Provide the (x, y) coordinate of the cell's center where the given text is located.  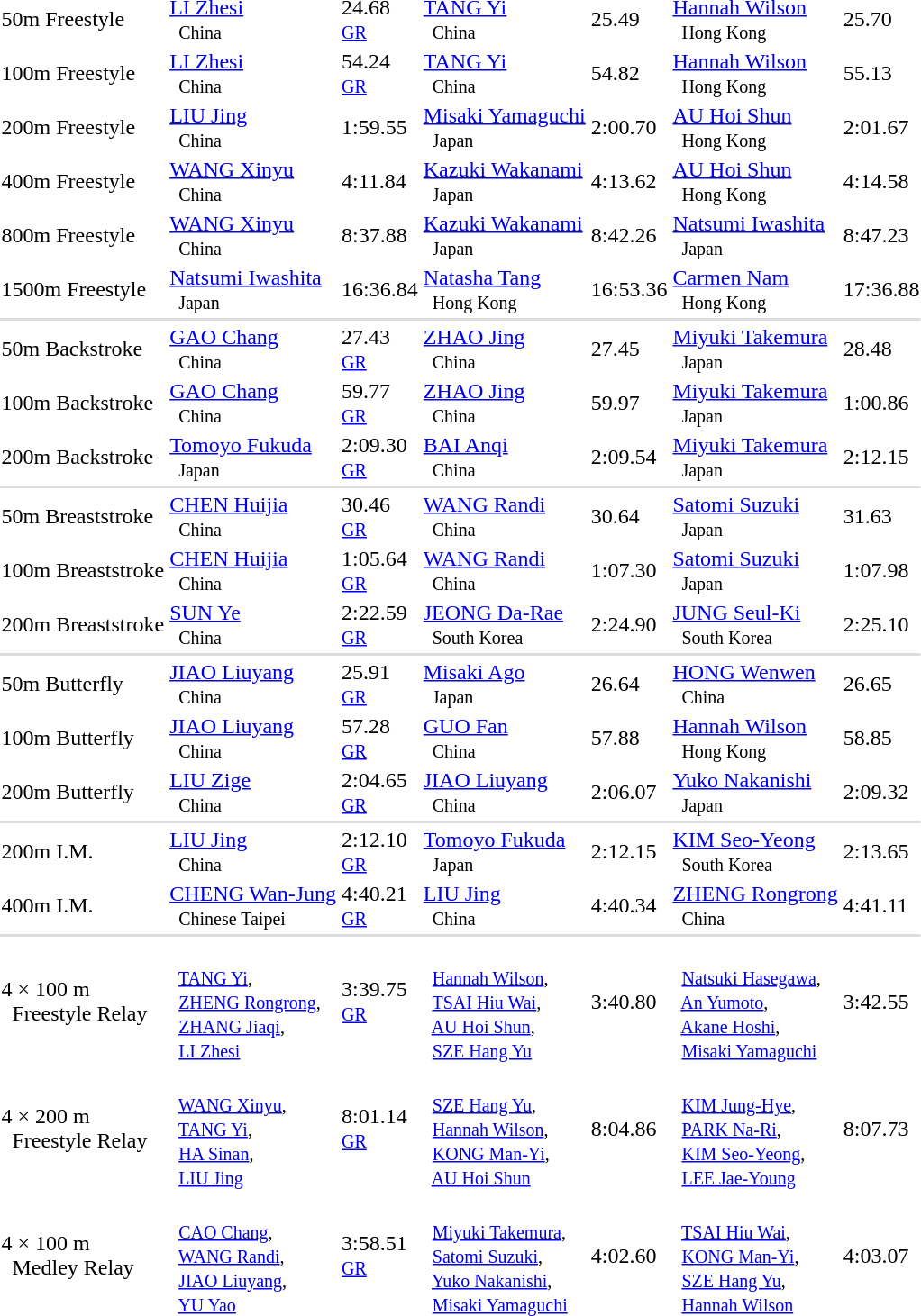
200m Backstroke (83, 458)
200m I.M. (83, 852)
8:01.14 GR (380, 1129)
55.13 (881, 74)
2:09.32 (881, 793)
Natsuki Hasegawa, An Yumoto, Akane Hoshi, Misaki Yamaguchi (755, 1002)
50m Breaststroke (83, 517)
4 × 100 m Freestyle Relay (83, 1002)
Misaki Ago Japan (505, 685)
4:40.34 (629, 906)
2:22.59 GR (380, 625)
57.28 GR (380, 739)
Natasha Tang Hong Kong (505, 290)
54.82 (629, 74)
2:01.67 (881, 128)
59.97 (629, 404)
KIM Jung-Hye, PARK Na-Ri, KIM Seo-Yeong, LEE Jae-Young (755, 1129)
4 × 200 m Freestyle Relay (83, 1129)
8:47.23 (881, 236)
200m Butterfly (83, 793)
3:39.75 GR (380, 1002)
200m Breaststroke (83, 625)
1500m Freestyle (83, 290)
HONG Wenwen China (755, 685)
26.65 (881, 685)
Carmen Nam Hong Kong (755, 290)
ZHENG Rongrong China (755, 906)
4:13.62 (629, 182)
8:37.88 (380, 236)
50m Backstroke (83, 349)
SUN Ye China (253, 625)
1:07.98 (881, 571)
2:24.90 (629, 625)
4:40.21 GR (380, 906)
17:36.88 (881, 290)
400m Freestyle (83, 182)
27.43 GR (380, 349)
57.88 (629, 739)
30.46 GR (380, 517)
25.91 GR (380, 685)
Yuko Nakanishi Japan (755, 793)
JUNG Seul-Ki South Korea (755, 625)
Hannah Wilson, TSAI Hiu Wai, AU Hoi Shun, SZE Hang Yu (505, 1002)
LIU Zige China (253, 793)
59.77 GR (380, 404)
TANG Yi China (505, 74)
WANG Xinyu, TANG Yi, HA Sinan, LIU Jing (253, 1129)
Misaki Yamaguchi Japan (505, 128)
BAI Anqi China (505, 458)
54.24 GR (380, 74)
8:42.26 (629, 236)
4:41.11 (881, 906)
1:59.55 (380, 128)
2:25.10 (881, 625)
1:07.30 (629, 571)
SZE Hang Yu, Hannah Wilson, KONG Man-Yi, AU Hoi Shun (505, 1129)
26.64 (629, 685)
30.64 (629, 517)
2:00.70 (629, 128)
100m Freestyle (83, 74)
2:12.10 GR (380, 852)
JEONG Da-Rae South Korea (505, 625)
1:00.86 (881, 404)
200m Freestyle (83, 128)
3:40.80 (629, 1002)
4:11.84 (380, 182)
31.63 (881, 517)
CHENG Wan-Jung Chinese Taipei (253, 906)
28.48 (881, 349)
27.45 (629, 349)
800m Freestyle (83, 236)
2:09.30 GR (380, 458)
16:36.84 (380, 290)
16:53.36 (629, 290)
50m Butterfly (83, 685)
100m Breaststroke (83, 571)
400m I.M. (83, 906)
2:06.07 (629, 793)
LI Zhesi China (253, 74)
2:04.65 GR (380, 793)
2:09.54 (629, 458)
100m Butterfly (83, 739)
8:04.86 (629, 1129)
1:05.64 GR (380, 571)
2:13.65 (881, 852)
TANG Yi, ZHENG Rongrong, ZHANG Jiaqi, LI Zhesi (253, 1002)
100m Backstroke (83, 404)
KIM Seo-Yeong South Korea (755, 852)
58.85 (881, 739)
3:42.55 (881, 1002)
4:14.58 (881, 182)
8:07.73 (881, 1129)
GUO Fan China (505, 739)
